Return (X, Y) of the center of cell containing provided text 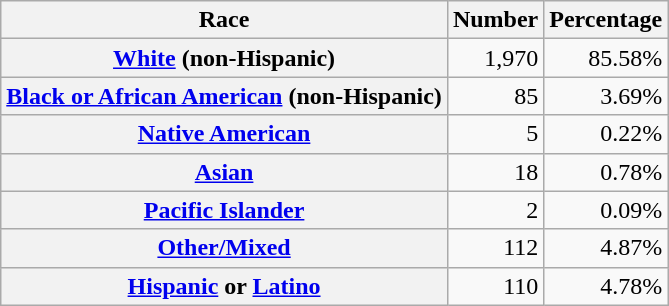
0.22% (606, 134)
Race (224, 20)
Hispanic or Latino (224, 286)
110 (495, 286)
0.09% (606, 210)
White (non-Hispanic) (224, 58)
85.58% (606, 58)
Other/Mixed (224, 248)
2 (495, 210)
4.87% (606, 248)
18 (495, 172)
Percentage (606, 20)
Native American (224, 134)
5 (495, 134)
112 (495, 248)
1,970 (495, 58)
Asian (224, 172)
85 (495, 96)
Pacific Islander (224, 210)
4.78% (606, 286)
0.78% (606, 172)
3.69% (606, 96)
Number (495, 20)
Black or African American (non-Hispanic) (224, 96)
